Determine the [X, Y] coordinate at the center of the cell enclosing the given text.  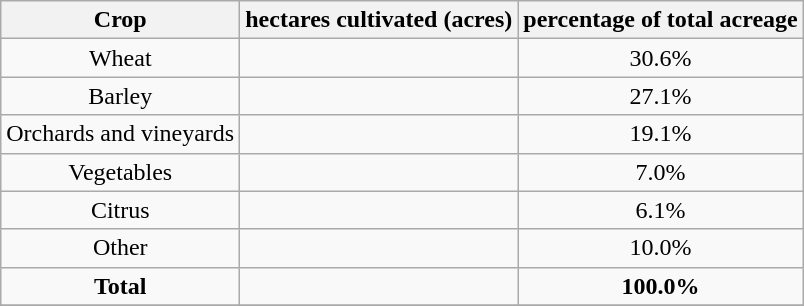
Crop [120, 20]
100.0% [660, 286]
Other [120, 248]
Barley [120, 96]
Orchards and vineyards [120, 134]
Total [120, 286]
Vegetables [120, 172]
7.0% [660, 172]
percentage of total acreage [660, 20]
Citrus [120, 210]
19.1% [660, 134]
10.0% [660, 248]
Wheat [120, 58]
30.6% [660, 58]
27.1% [660, 96]
6.1% [660, 210]
hectares cultivated (acres) [379, 20]
